Find where the given text appears and provide that cell's center as [x, y] coordinate. 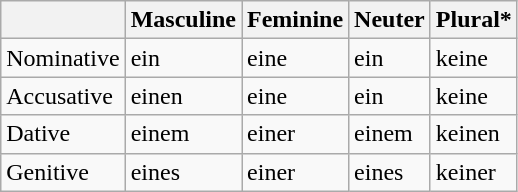
Neuter [390, 20]
Plural* [474, 20]
keiner [474, 172]
Masculine [183, 20]
Dative [63, 134]
Genitive [63, 172]
einen [183, 96]
keinen [474, 134]
Nominative [63, 58]
Accusative [63, 96]
Feminine [296, 20]
